Determine the [x, y] coordinate at the center of the cell enclosing the given text.  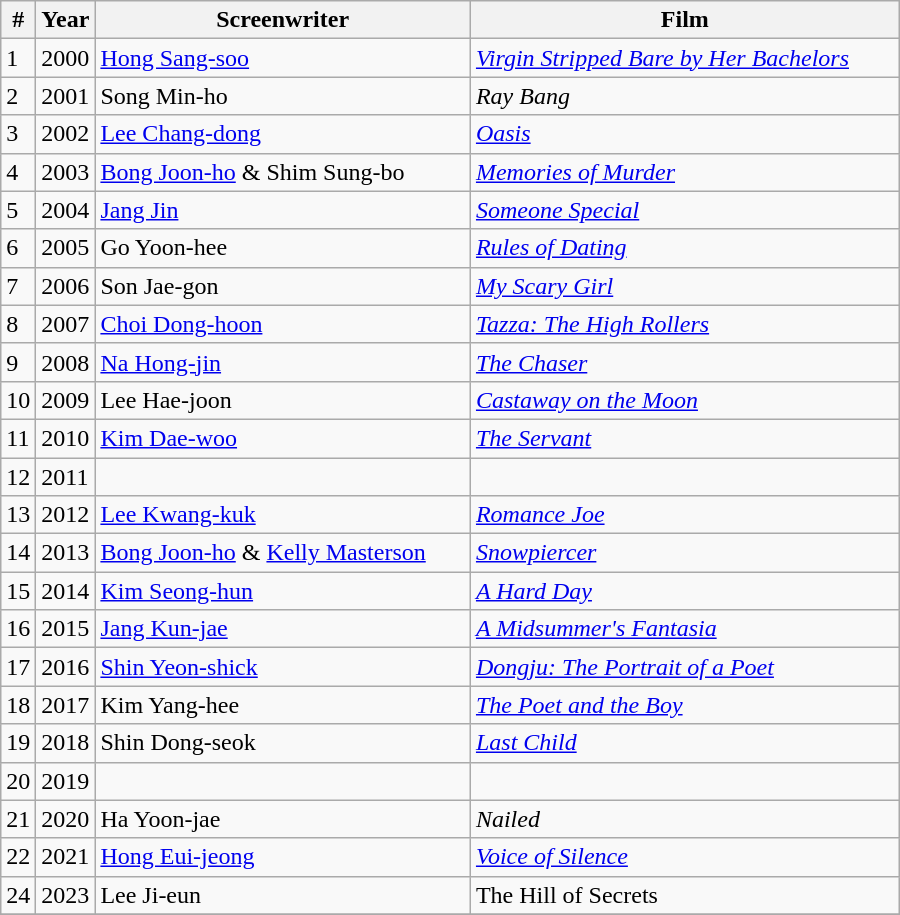
2001 [66, 96]
15 [18, 591]
Shin Yeon-shick [283, 667]
The Hill of Secrets [684, 895]
Screenwriter [283, 20]
Hong Eui-jeong [283, 857]
2017 [66, 705]
Film [684, 20]
Virgin Stripped Bare by Her Bachelors [684, 58]
2012 [66, 515]
Choi Dong-hoon [283, 324]
2020 [66, 819]
5 [18, 210]
2 [18, 96]
2019 [66, 781]
2008 [66, 362]
Snowpiercer [684, 553]
2006 [66, 286]
2015 [66, 629]
Romance Joe [684, 515]
7 [18, 286]
Kim Yang-hee [283, 705]
Go Yoon-hee [283, 248]
Song Min-ho [283, 96]
22 [18, 857]
Kim Seong-hun [283, 591]
Bong Joon-ho & Shim Sung-bo [283, 172]
14 [18, 553]
Year [66, 20]
2004 [66, 210]
Castaway on the Moon [684, 400]
My Scary Girl [684, 286]
6 [18, 248]
2021 [66, 857]
Memories of Murder [684, 172]
Nailed [684, 819]
16 [18, 629]
# [18, 20]
2013 [66, 553]
Bong Joon-ho & Kelly Masterson [283, 553]
Voice of Silence [684, 857]
2005 [66, 248]
Jang Kun-jae [283, 629]
Son Jae-gon [283, 286]
Hong Sang-soo [283, 58]
1 [18, 58]
Someone Special [684, 210]
2011 [66, 477]
The Poet and the Boy [684, 705]
Dongju: The Portrait of a Poet [684, 667]
2016 [66, 667]
13 [18, 515]
Lee Hae-joon [283, 400]
8 [18, 324]
Oasis [684, 134]
2010 [66, 438]
2002 [66, 134]
4 [18, 172]
24 [18, 895]
3 [18, 134]
18 [18, 705]
Last Child [684, 743]
The Servant [684, 438]
2000 [66, 58]
Ha Yoon-jae [283, 819]
10 [18, 400]
21 [18, 819]
Jang Jin [283, 210]
Shin Dong-seok [283, 743]
Lee Kwang-kuk [283, 515]
Kim Dae-woo [283, 438]
2018 [66, 743]
Rules of Dating [684, 248]
17 [18, 667]
Lee Chang-dong [283, 134]
11 [18, 438]
2003 [66, 172]
20 [18, 781]
Na Hong-jin [283, 362]
2007 [66, 324]
A Hard Day [684, 591]
2014 [66, 591]
19 [18, 743]
9 [18, 362]
Ray Bang [684, 96]
12 [18, 477]
Tazza: The High Rollers [684, 324]
2023 [66, 895]
2009 [66, 400]
Lee Ji-eun [283, 895]
The Chaser [684, 362]
A Midsummer's Fantasia [684, 629]
